From the cell containing the given text, extract its center point as [X, Y] coordinate. 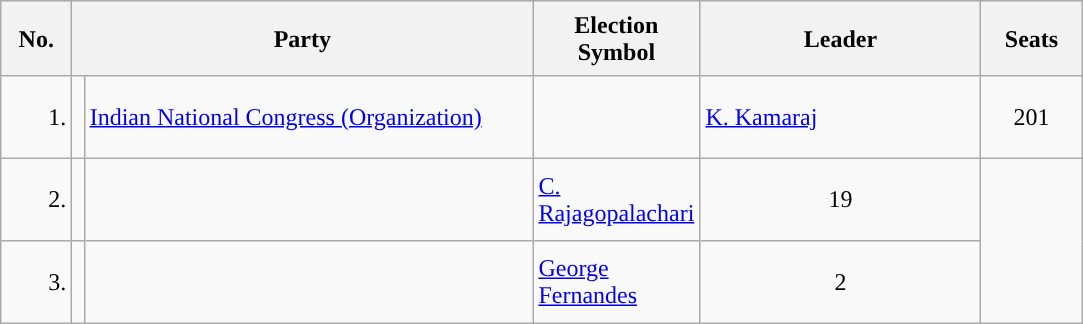
Party [302, 38]
Election Symbol [616, 38]
Seats [1032, 38]
Indian National Congress (Organization) [308, 117]
2 [840, 282]
K. Kamaraj [840, 117]
Leader [840, 38]
George Fernandes [616, 282]
3. [36, 282]
201 [1032, 117]
2. [36, 199]
19 [840, 199]
No. [36, 38]
C. Rajagopalachari [616, 199]
1. [36, 117]
